Determine the [x, y] coordinate at the center of the cell enclosing the given text.  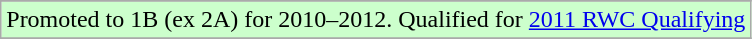
Promoted to 1B (ex 2A) for 2010–2012. Qualified for 2011 RWC Qualifying [376, 20]
